Identify which cell holds the provided text, then report its [X, Y] central coordinate. 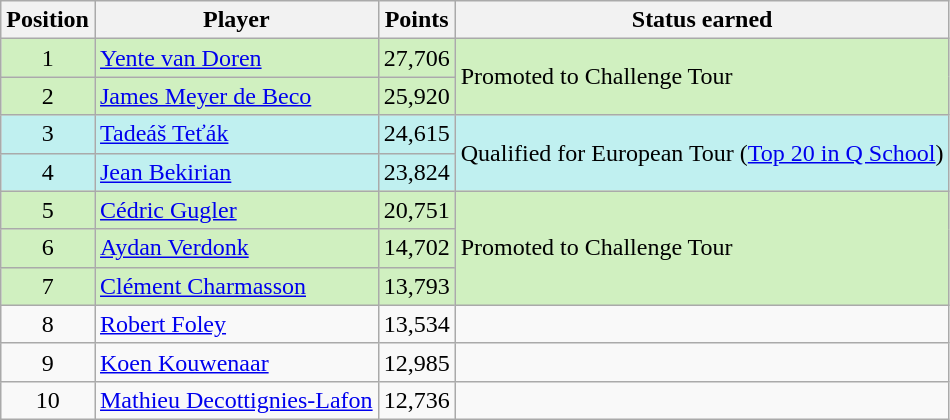
Position [48, 20]
6 [48, 248]
4 [48, 172]
13,793 [416, 286]
8 [48, 324]
Cédric Gugler [236, 210]
10 [48, 400]
Mathieu Decottignies-Lafon [236, 400]
27,706 [416, 58]
Robert Foley [236, 324]
12,736 [416, 400]
3 [48, 134]
Jean Bekirian [236, 172]
James Meyer de Beco [236, 96]
Aydan Verdonk [236, 248]
24,615 [416, 134]
Player [236, 20]
23,824 [416, 172]
5 [48, 210]
Clément Charmasson [236, 286]
Points [416, 20]
Tadeáš Teťák [236, 134]
13,534 [416, 324]
25,920 [416, 96]
2 [48, 96]
Yente van Doren [236, 58]
20,751 [416, 210]
14,702 [416, 248]
12,985 [416, 362]
Qualified for European Tour (Top 20 in Q School) [702, 153]
9 [48, 362]
1 [48, 58]
Status earned [702, 20]
7 [48, 286]
Koen Kouwenaar [236, 362]
